For the text-containing cell, return its midpoint in [X, Y] coordinate format. 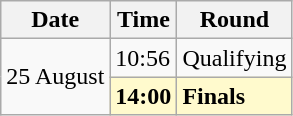
10:56 [144, 58]
Finals [234, 96]
Time [144, 20]
25 August [56, 77]
Date [56, 20]
Round [234, 20]
Qualifying [234, 58]
14:00 [144, 96]
